Detect which cell encompasses the target text, then output its (x, y) center coordinate. 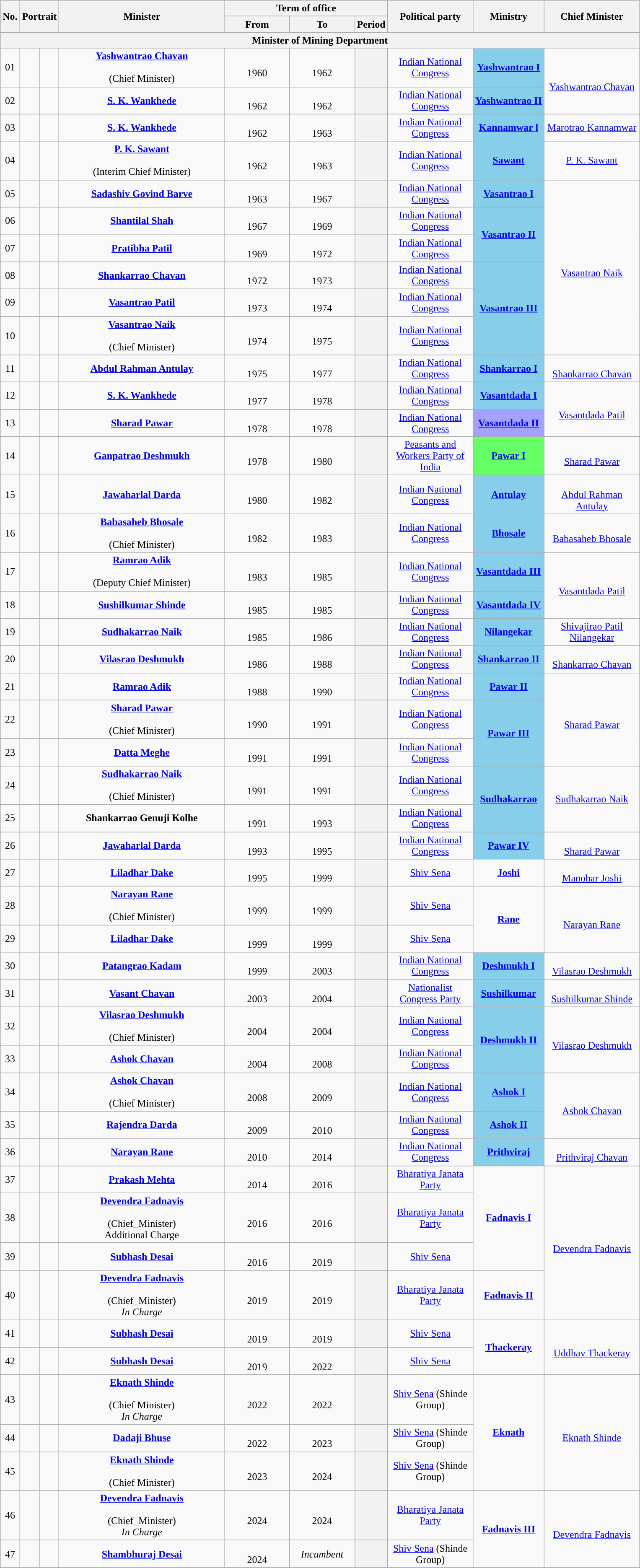
27 (10, 873)
28 (10, 906)
01 (10, 67)
Ministry (508, 16)
Vasantdada III (508, 572)
Eknath Shinde (592, 1433)
04 (10, 161)
13 (10, 423)
1960 (257, 67)
38 (10, 1218)
Peasants and Workers Party of India (430, 456)
Sudhakarrao Naik (Chief Minister) (142, 785)
Bhosale (508, 533)
20 (10, 659)
30 (10, 966)
07 (10, 248)
Yashwantrao Chavan (Chief Minister) (142, 67)
Sawant (508, 161)
Fadnavis III (508, 1529)
29 (10, 939)
Vasantrao Naik (592, 267)
Term of office (306, 8)
Deshmukh I (508, 966)
Yashwantrao II (508, 101)
05 (10, 194)
Devendra Fadnavis (Chief_Minister) Additional Charge (142, 1218)
Ashok II (508, 1125)
10 (10, 335)
Vasantdada I (508, 396)
Antulay (508, 495)
Prakash Mehta (142, 1179)
To (322, 24)
Thackeray (508, 1347)
Fadnavis I (508, 1218)
32 (10, 1026)
24 (10, 785)
Ganpatrao Deshmukh (142, 456)
Fadnavis II (508, 1295)
Shankarrao Genuji Kolhe (142, 818)
Vasantrao Naik (Chief Minister) (142, 335)
Sushilkumar (508, 993)
08 (10, 275)
Pawar IV (508, 845)
Minister (142, 16)
Ashok Chavan (Chief Minister) (142, 1092)
Prithviraj (508, 1152)
Pawar III (508, 733)
Vasantdada IV (508, 604)
Sharad Pawar (Chief Minister) (142, 719)
Yashwantrao I (508, 67)
16 (10, 533)
23 (10, 752)
Vasantrao I (508, 194)
Pawar I (508, 456)
Vasantrao II (508, 234)
Pratibha Patil (142, 248)
Kannamwar l (508, 127)
25 (10, 818)
15 (10, 495)
Uddhav Thackeray (592, 1347)
18 (10, 604)
Ramrao Adik (142, 687)
Vasant Chavan (142, 993)
46 (10, 1516)
P. K. Sawant (Interim Chief Minister) (142, 161)
Shambhuraj Desai (142, 1554)
Shantilal Shah (142, 220)
Incumbent (322, 1554)
39 (10, 1257)
Manohar Joshi (592, 873)
Prithviraj Chavan (592, 1152)
47 (10, 1554)
Period (371, 24)
26 (10, 845)
Babasaheb Bhosale (Chief Minister) (142, 533)
Yashwantrao Chavan (592, 81)
14 (10, 456)
From (257, 24)
02 (10, 101)
36 (10, 1152)
19 (10, 632)
Vilasrao Deshmukh (Chief Minister) (142, 1026)
P. K. Sawant (592, 161)
Dadaji Bhuse (142, 1438)
41 (10, 1334)
Sadashiv Govind Barve (142, 194)
Shankarrao II (508, 659)
44 (10, 1438)
34 (10, 1092)
21 (10, 687)
43 (10, 1400)
Chief Minister (592, 16)
Deshmukh II (508, 1039)
No. (10, 16)
Political party (430, 16)
Pawar II (508, 687)
31 (10, 993)
12 (10, 396)
Datta Meghe (142, 752)
Rane (508, 920)
Ramrao Adik (Deputy Chief Minister) (142, 572)
Vasantdada II (508, 423)
Eknath Shinde (Chief Minister) (142, 1471)
Eknath Shinde (Chief Minister)In Charge (142, 1400)
Joshi (508, 873)
Nationalist Congress Party (430, 993)
Minister of Mining Department (320, 40)
Rajendra Darda (142, 1125)
Eknath (508, 1433)
Narayan Rane (Chief Minister) (142, 906)
22 (10, 719)
40 (10, 1295)
Marotrao Kannamwar (592, 127)
Vasantrao Patil (142, 303)
09 (10, 303)
37 (10, 1179)
Shankarrao I (508, 369)
45 (10, 1471)
Babasaheb Bhosale (592, 533)
03 (10, 127)
Nilangekar (508, 632)
17 (10, 572)
Patangrao Kadam (142, 966)
Sudhakarrao (508, 799)
33 (10, 1059)
Ashok I (508, 1092)
06 (10, 220)
42 (10, 1361)
11 (10, 369)
Portrait (39, 16)
Vasantrao III (508, 308)
35 (10, 1125)
Shivajirao Patil Nilangekar (592, 632)
